Find where the given text appears and provide that cell's center as (x, y) coordinate. 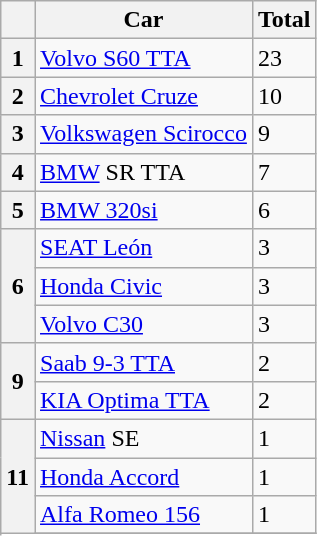
Car (143, 20)
4 (18, 172)
Saab 9-3 TTA (143, 362)
Alfa Romeo 156 (143, 515)
Nissan SE (143, 438)
Total (284, 20)
5 (18, 210)
Honda Civic (143, 286)
Chevrolet Cruze (143, 96)
7 (284, 172)
SEAT León (143, 248)
23 (284, 58)
11 (18, 476)
KIA Optima TTA (143, 400)
Honda Accord (143, 477)
10 (284, 96)
BMW SR TTA (143, 172)
Volkswagen Scirocco (143, 134)
Volvo C30 (143, 324)
BMW 320si (143, 210)
Volvo S60 TTA (143, 58)
